Identify which cell holds the provided text, then report its (X, Y) central coordinate. 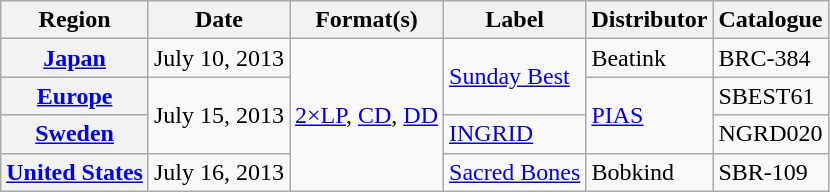
Label (515, 20)
United States (75, 172)
Format(s) (367, 20)
2×LP, CD, DD (367, 115)
Sacred Bones (515, 172)
Region (75, 20)
Bobkind (650, 172)
Distributor (650, 20)
Date (218, 20)
INGRID (515, 134)
PIAS (650, 115)
July 15, 2013 (218, 115)
BRC-384 (770, 58)
NGRD020 (770, 134)
Europe (75, 96)
Sweden (75, 134)
Catalogue (770, 20)
SBEST61 (770, 96)
Japan (75, 58)
July 10, 2013 (218, 58)
SBR-109 (770, 172)
July 16, 2013 (218, 172)
Beatink (650, 58)
Sunday Best (515, 77)
